Capture the cell that displays the provided text and extract its (X, Y) central coordinate. 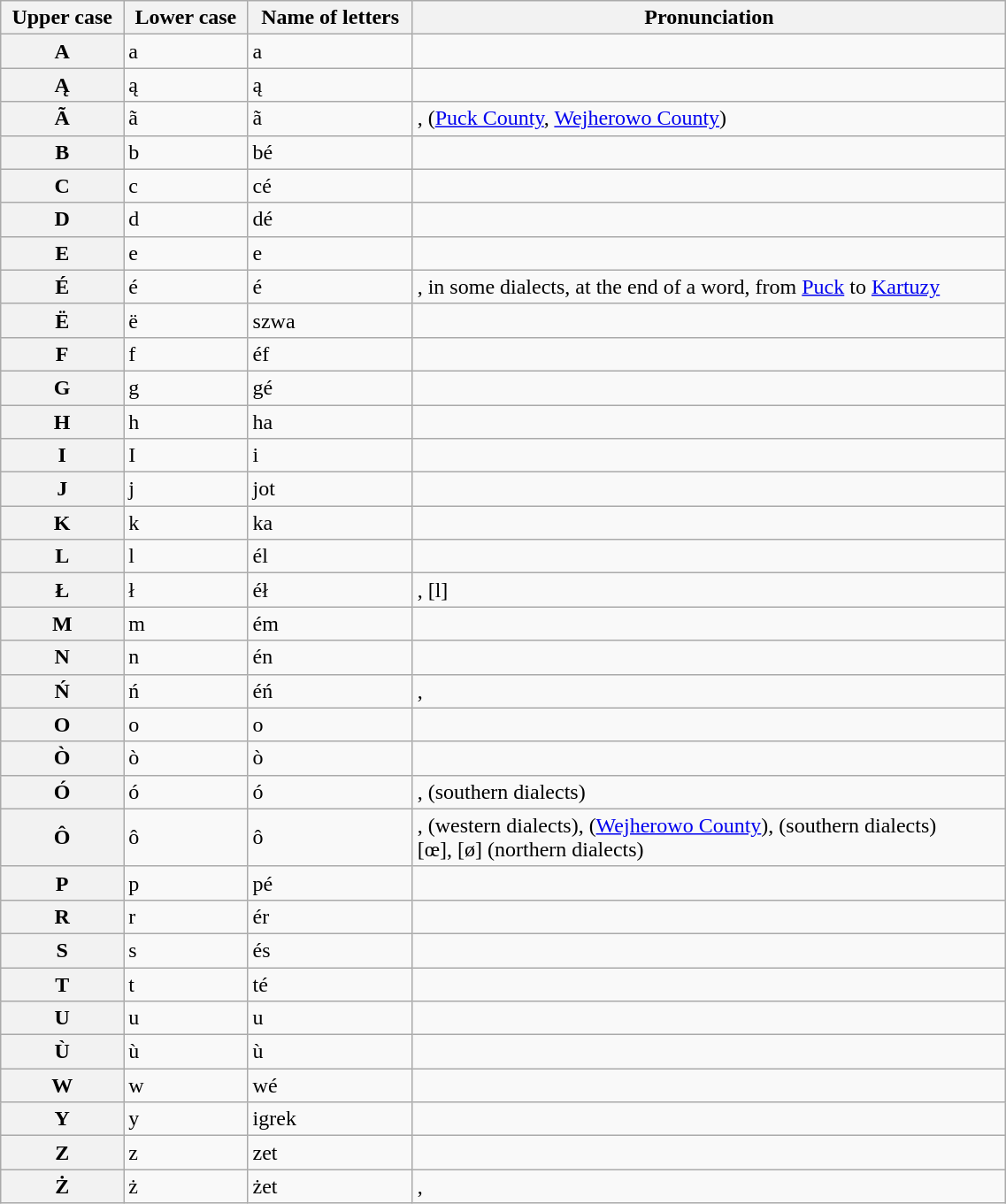
bé (330, 152)
él (330, 556)
Ż (62, 1186)
T (62, 985)
t (186, 985)
d (186, 219)
Ł (62, 590)
g (186, 387)
M (62, 624)
É (62, 287)
té (330, 985)
Ó (62, 792)
s (186, 950)
m (186, 624)
H (62, 422)
ém (330, 624)
Name of letters (330, 18)
, (Puck County, Wejherowo County) (710, 119)
J (62, 489)
l (186, 556)
éł (330, 590)
O (62, 725)
r (186, 916)
ż (186, 1186)
L (62, 556)
, [l] (710, 590)
G (62, 387)
Y (62, 1119)
b (186, 152)
ér (330, 916)
Lower case (186, 18)
F (62, 354)
y (186, 1119)
k (186, 523)
éf (330, 354)
gé (330, 387)
żet (330, 1186)
Ô (62, 837)
Ù (62, 1052)
D (62, 219)
z (186, 1153)
, in some dialects, at the end of a word, from Puck to Kartuzy (710, 287)
c (186, 186)
én (330, 657)
j (186, 489)
ë (186, 320)
P (62, 883)
S (62, 950)
A (62, 51)
p (186, 883)
B (62, 152)
Pronunciation (710, 18)
jot (330, 489)
ń (186, 691)
Ã (62, 119)
Z (62, 1153)
, (southern dialects) (710, 792)
pé (330, 883)
h (186, 422)
R (62, 916)
U (62, 1018)
N (62, 657)
Ń (62, 691)
wé (330, 1085)
, (western dialects), (Wejherowo County), (southern dialects)[œ], [ø] (northern dialects) (710, 837)
f (186, 354)
Ò (62, 758)
igrek (330, 1119)
zet (330, 1153)
Ë (62, 320)
dé (330, 219)
éń (330, 691)
ha (330, 422)
C (62, 186)
E (62, 253)
W (62, 1085)
cé (330, 186)
w (186, 1085)
Upper case (62, 18)
K (62, 523)
szwa (330, 320)
i (330, 456)
n (186, 657)
és (330, 950)
ł (186, 590)
ka (330, 523)
Ą (62, 85)
